From the cell containing the given text, extract its center point as [x, y] coordinate. 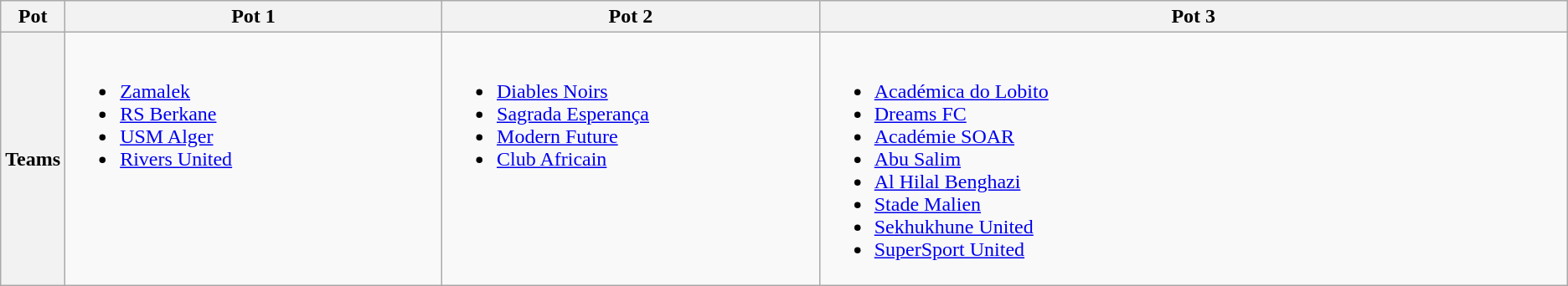
Pot 3 [1193, 17]
Diables Noirs Sagrada Esperança Modern Future Club Africain [632, 159]
Pot [34, 17]
Teams [34, 159]
Pot 2 [632, 17]
Pot 1 [254, 17]
Académica do Lobito Dreams FC Académie SOAR Abu Salim Al Hilal Benghazi Stade Malien Sekhukhune United SuperSport United [1193, 159]
Zamalek RS Berkane USM Alger Rivers United [254, 159]
